Scan for the cell matching the given text and deliver its (X, Y) coordinate at center. 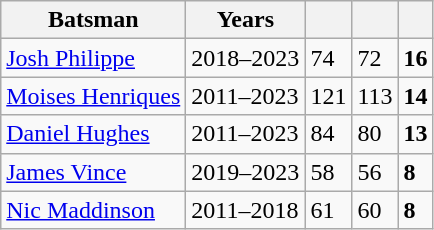
2019–2023 (246, 172)
13 (416, 134)
Moises Henriques (94, 96)
Years (246, 20)
80 (375, 134)
58 (328, 172)
56 (375, 172)
Nic Maddinson (94, 210)
2018–2023 (246, 58)
James Vince (94, 172)
61 (328, 210)
121 (328, 96)
Josh Philippe (94, 58)
113 (375, 96)
60 (375, 210)
14 (416, 96)
Daniel Hughes (94, 134)
74 (328, 58)
16 (416, 58)
72 (375, 58)
2011–2018 (246, 210)
84 (328, 134)
Batsman (94, 20)
